Extract the (x, y) coordinate from the center of the cell holding the provided text.  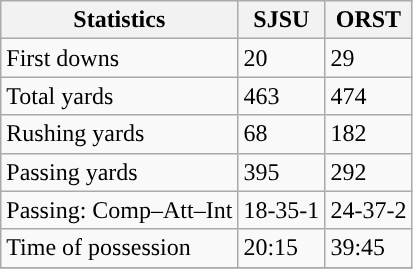
182 (368, 134)
Passing yards (120, 172)
463 (282, 96)
ORST (368, 20)
First downs (120, 58)
39:45 (368, 248)
Passing: Comp–Att–Int (120, 210)
68 (282, 134)
20 (282, 58)
292 (368, 172)
29 (368, 58)
395 (282, 172)
Time of possession (120, 248)
18-35-1 (282, 210)
Total yards (120, 96)
474 (368, 96)
Statistics (120, 20)
Rushing yards (120, 134)
24-37-2 (368, 210)
20:15 (282, 248)
SJSU (282, 20)
